Determine the [x, y] coordinate at the center of the cell enclosing the given text.  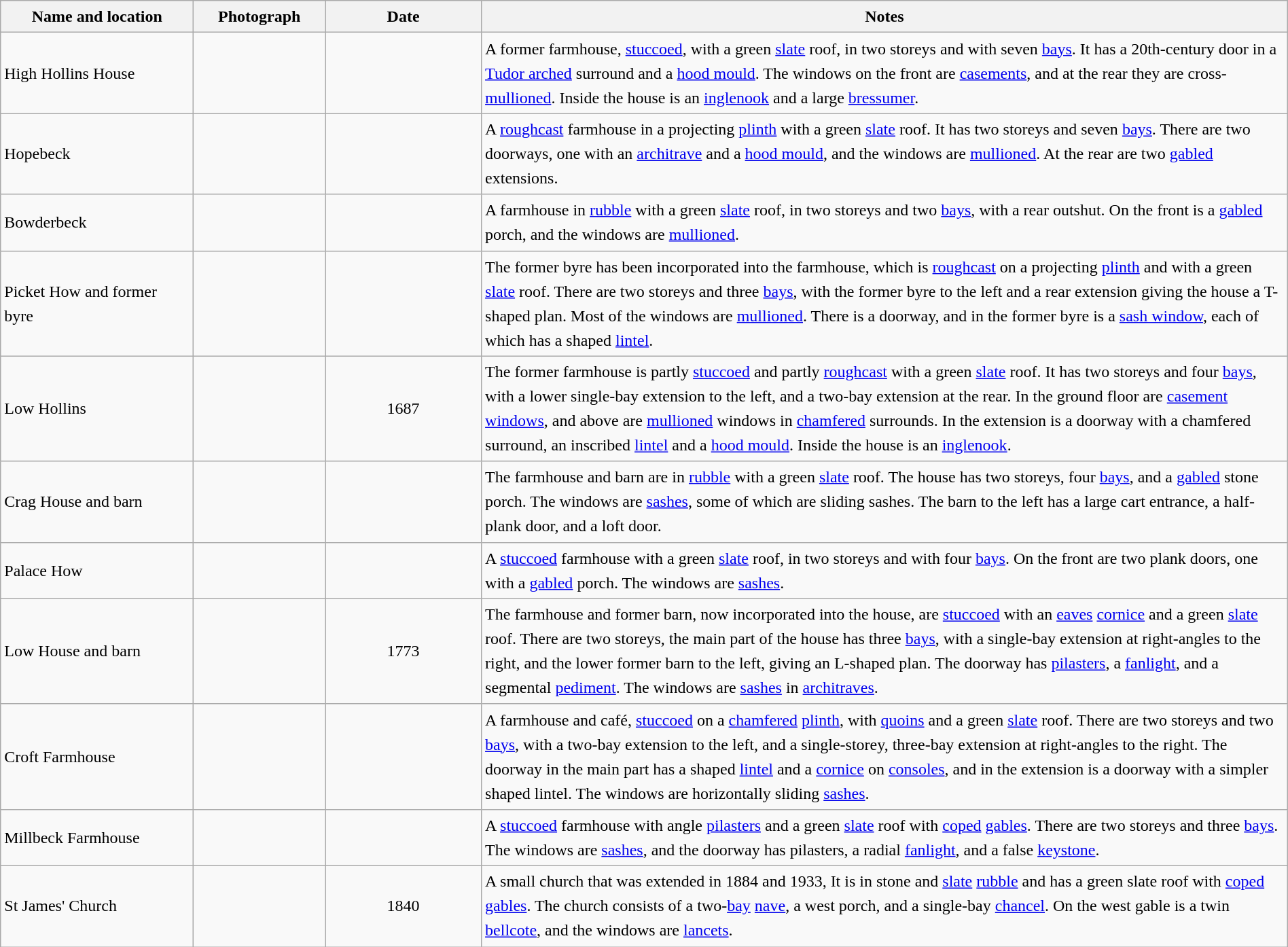
Millbeck Farmhouse [97, 837]
Picket How and former byre [97, 303]
1773 [404, 651]
Date [404, 16]
Notes [884, 16]
1840 [404, 906]
Croft Farmhouse [97, 757]
1687 [404, 409]
Palace How [97, 571]
Hopebeck [97, 154]
High Hollins House [97, 73]
Photograph [260, 16]
St James' Church [97, 906]
Low Hollins [97, 409]
Name and location [97, 16]
Crag House and barn [97, 501]
Bowderbeck [97, 223]
Low House and barn [97, 651]
